Determine the (x, y) coordinate at the center of the cell enclosing the given text.  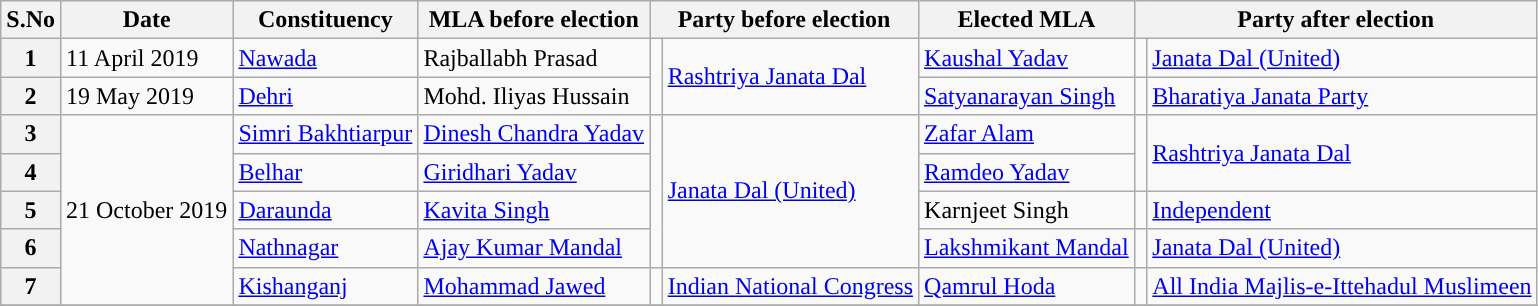
4 (31, 172)
Party after election (1336, 20)
Kishanganj (326, 286)
Nawada (326, 58)
S.No (31, 20)
3 (31, 134)
Kavita Singh (534, 210)
11 April 2019 (146, 58)
Zafar Alam (1027, 134)
1 (31, 58)
21 October 2019 (146, 210)
Simri Bakhtiarpur (326, 134)
Constituency (326, 20)
Nathnagar (326, 248)
All India Majlis-e-Ittehadul Muslimeen (1342, 286)
Dinesh Chandra Yadav (534, 134)
Rajballabh Prasad (534, 58)
Daraunda (326, 210)
MLA before election (534, 20)
Qamrul Hoda (1027, 286)
Giridhari Yadav (534, 172)
Mohd. Iliyas Hussain (534, 96)
19 May 2019 (146, 96)
Party before election (784, 20)
Kaushal Yadav (1027, 58)
Date (146, 20)
7 (31, 286)
Elected MLA (1027, 20)
2 (31, 96)
Satyanarayan Singh (1027, 96)
Lakshmikant Mandal (1027, 248)
Ajay Kumar Mandal (534, 248)
Mohammad Jawed (534, 286)
Independent (1342, 210)
Indian National Congress (790, 286)
5 (31, 210)
Belhar (326, 172)
Karnjeet Singh (1027, 210)
Ramdeo Yadav (1027, 172)
Dehri (326, 96)
Bharatiya Janata Party (1342, 96)
6 (31, 248)
